Return the (X, Y) coordinate for the center point of the cell that contains the specified text.  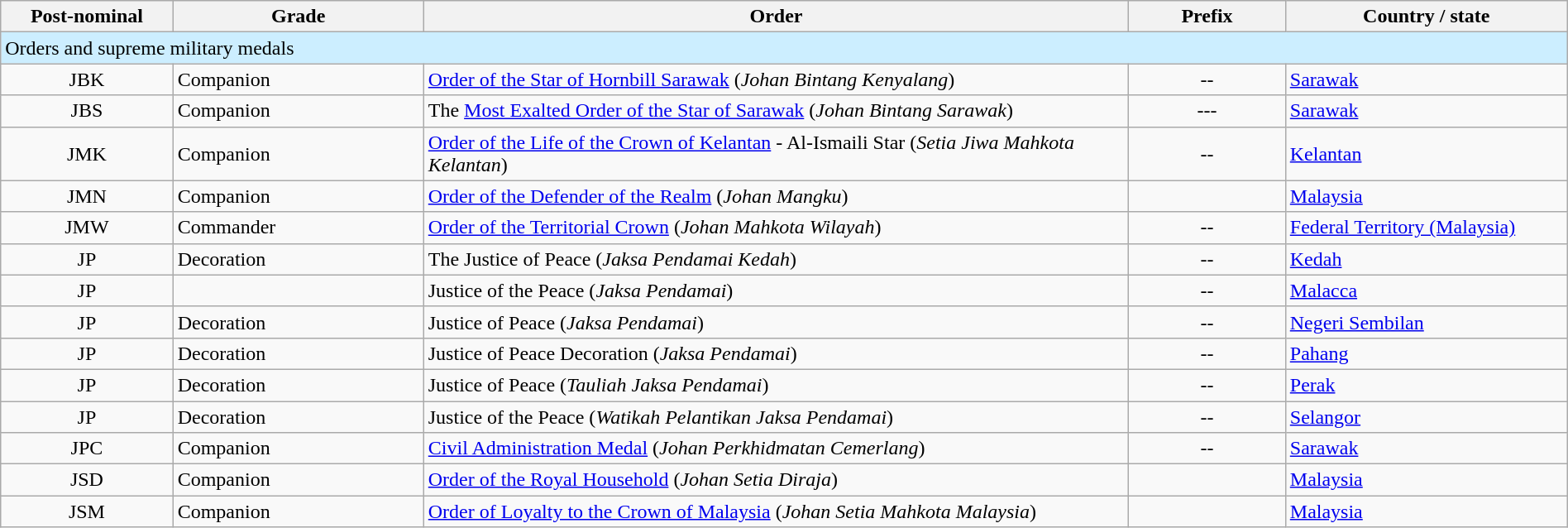
Selangor (1426, 416)
Orders and supreme military medals (784, 48)
Justice of the Peace (Watikah Pelantikan Jaksa Pendamai) (776, 416)
Kelantan (1426, 154)
Perak (1426, 385)
The Justice of Peace (Jaksa Pendamai Kedah) (776, 259)
JBK (87, 79)
Negeri Sembilan (1426, 322)
--- (1207, 111)
Malacca (1426, 290)
Prefix (1207, 17)
Post-nominal (87, 17)
Country / state (1426, 17)
JMW (87, 228)
JMN (87, 196)
Commander (298, 228)
JPC (87, 449)
JBS (87, 111)
Justice of Peace (Jaksa Pendamai) (776, 322)
Justice of the Peace (Jaksa Pendamai) (776, 290)
Order (776, 17)
JSM (87, 511)
Order of the Star of Hornbill Sarawak (Johan Bintang Kenyalang) (776, 79)
Order of the Territorial Crown (Johan Mahkota Wilayah) (776, 228)
JSD (87, 480)
JMK (87, 154)
Federal Territory (Malaysia) (1426, 228)
Pahang (1426, 353)
Order of Loyalty to the Crown of Malaysia (Johan Setia Mahkota Malaysia) (776, 511)
Order of the Life of the Crown of Kelantan - Al-Ismaili Star (Setia Jiwa Mahkota Kelantan) (776, 154)
Order of the Royal Household (Johan Setia Diraja) (776, 480)
Civil Administration Medal (Johan Perkhidmatan Cemerlang) (776, 449)
The Most Exalted Order of the Star of Sarawak (Johan Bintang Sarawak) (776, 111)
Grade (298, 17)
Justice of Peace (Tauliah Jaksa Pendamai) (776, 385)
Justice of Peace Decoration (Jaksa Pendamai) (776, 353)
Kedah (1426, 259)
Order of the Defender of the Realm (Johan Mangku) (776, 196)
